Detect which cell encompasses the target text, then output its [x, y] center coordinate. 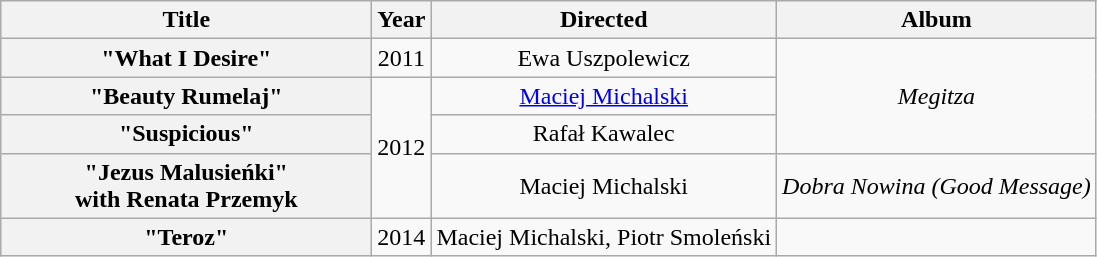
"What I Desire" [186, 58]
Year [402, 20]
Dobra Nowina (Good Message) [937, 186]
Maciej Michalski, Piotr Smoleński [604, 237]
Album [937, 20]
"Teroz" [186, 237]
"Suspicious" [186, 134]
Title [186, 20]
"Jezus Malusieńki"with Renata Przemyk [186, 186]
2012 [402, 148]
"Beauty Rumelaj" [186, 96]
2014 [402, 237]
Directed [604, 20]
Ewa Uszpolewicz [604, 58]
Megitza [937, 96]
2011 [402, 58]
Rafał Kawalec [604, 134]
